Capture the cell that displays the provided text and extract its [x, y] central coordinate. 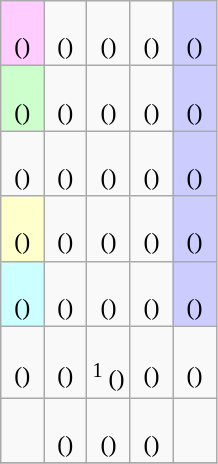
1 () [108, 362]
